Detect which cell encompasses the target text, then output its (X, Y) center coordinate. 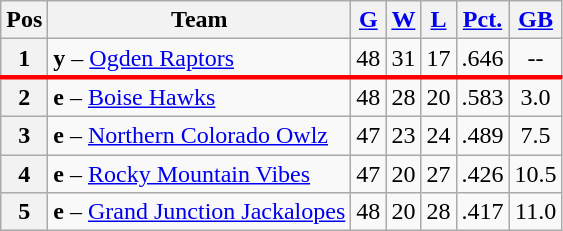
.489 (482, 135)
4 (24, 173)
23 (404, 135)
.417 (482, 212)
10.5 (536, 173)
2 (24, 97)
y – Ogden Raptors (200, 58)
GB (536, 20)
17 (438, 58)
e – Boise Hawks (200, 97)
G (368, 20)
3.0 (536, 97)
7.5 (536, 135)
-- (536, 58)
e – Grand Junction Jackalopes (200, 212)
Pct. (482, 20)
5 (24, 212)
W (404, 20)
1 (24, 58)
Team (200, 20)
e – Rocky Mountain Vibes (200, 173)
24 (438, 135)
.426 (482, 173)
e – Northern Colorado Owlz (200, 135)
L (438, 20)
27 (438, 173)
3 (24, 135)
31 (404, 58)
11.0 (536, 212)
Pos (24, 20)
.646 (482, 58)
.583 (482, 97)
